Return (x, y) of the center of cell containing provided text 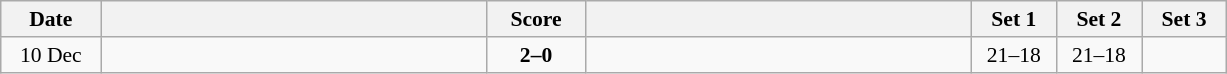
Set 1 (1014, 19)
Score (536, 19)
Set 3 (1184, 19)
Set 2 (1098, 19)
10 Dec (51, 55)
Date (51, 19)
2–0 (536, 55)
